Scan for the cell matching the given text and deliver its [X, Y] coordinate at center. 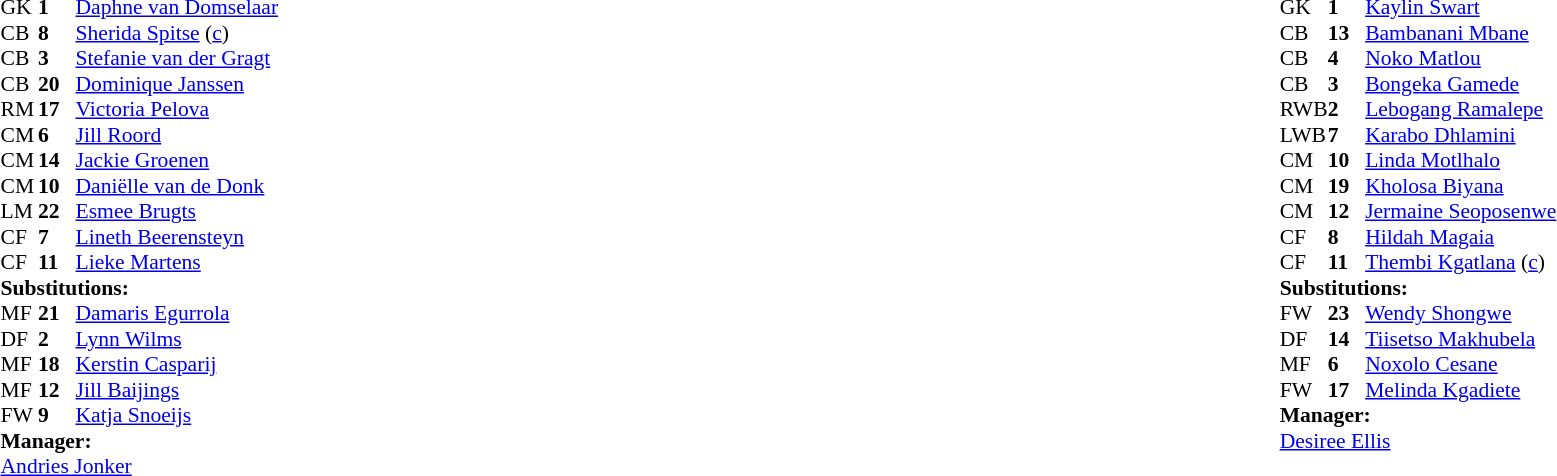
20 [57, 84]
Thembi Kgatlana (c) [1460, 263]
Daniëlle van de Donk [178, 186]
Lineth Beerensteyn [178, 237]
Jill Roord [178, 135]
Bongeka Gamede [1460, 84]
Noxolo Cesane [1460, 365]
Damaris Egurrola [178, 313]
Bambanani Mbane [1460, 33]
RWB [1304, 109]
Stefanie van der Gragt [178, 59]
Linda Motlhalo [1460, 161]
18 [57, 365]
Jill Baijings [178, 390]
21 [57, 313]
Tiisetso Makhubela [1460, 339]
Esmee Brugts [178, 211]
Lynn Wilms [178, 339]
Lieke Martens [178, 263]
Kholosa Biyana [1460, 186]
Sherida Spitse (c) [178, 33]
23 [1347, 313]
22 [57, 211]
Noko Matlou [1460, 59]
Lebogang Ramalepe [1460, 109]
LWB [1304, 135]
Kerstin Casparij [178, 365]
4 [1347, 59]
13 [1347, 33]
Desiree Ellis [1418, 441]
Victoria Pelova [178, 109]
Karabo Dhlamini [1460, 135]
Jackie Groenen [178, 161]
9 [57, 415]
Wendy Shongwe [1460, 313]
Melinda Kgadiete [1460, 390]
LM [19, 211]
Jermaine Seoposenwe [1460, 211]
Hildah Magaia [1460, 237]
Dominique Janssen [178, 84]
19 [1347, 186]
RM [19, 109]
Katja Snoeijs [178, 415]
